Determine the (x, y) coordinate at the center of the cell enclosing the given text.  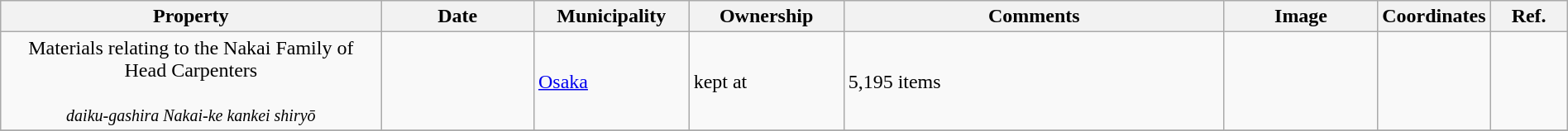
Materials relating to the Nakai Family of Head Carpentersdaiku-gashira Nakai-ke kankei shiryō (191, 81)
kept at (766, 81)
Osaka (611, 81)
Municipality (611, 16)
Image (1300, 16)
Ownership (766, 16)
5,195 items (1034, 81)
Property (191, 16)
Coordinates (1434, 16)
Comments (1034, 16)
Date (458, 16)
Ref. (1528, 16)
